Pinpoint the cell where the given text exists, returning its (x, y) midpoint coordinate. 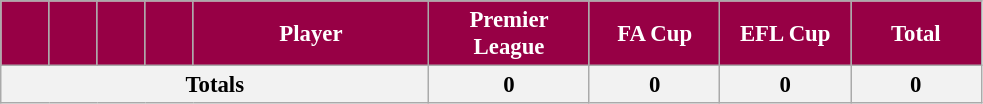
FA Cup (654, 34)
Total (916, 34)
EFL Cup (786, 34)
Totals (215, 85)
Premier League (510, 34)
Player (311, 34)
